Provide the [X, Y] coordinate of the cell's center where the given text is located.  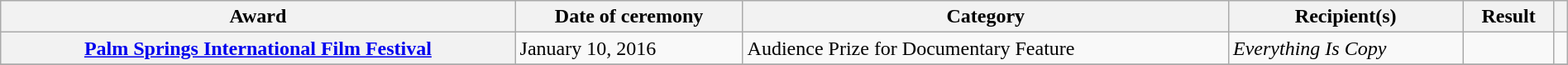
Award [258, 17]
Everything Is Copy [1345, 48]
Recipient(s) [1345, 17]
Palm Springs International Film Festival [258, 48]
Category [986, 17]
Date of ceremony [629, 17]
Audience Prize for Documentary Feature [986, 48]
Result [1508, 17]
January 10, 2016 [629, 48]
